Find where the given text appears and provide that cell's center as [x, y] coordinate. 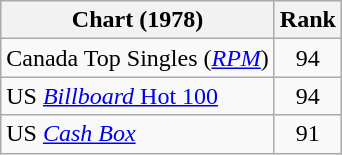
US Cash Box [138, 134]
91 [308, 134]
US Billboard Hot 100 [138, 96]
Chart (1978) [138, 20]
Canada Top Singles (RPM) [138, 58]
Rank [308, 20]
